Scan for the cell matching the given text and deliver its [X, Y] coordinate at center. 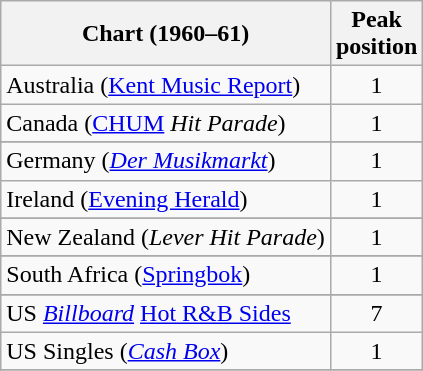
Germany (Der Musikmarkt) [166, 161]
US Billboard Hot R&B Sides [166, 313]
US Singles (Cash Box) [166, 351]
Chart (1960–61) [166, 34]
South Africa (Springbok) [166, 275]
Australia (Kent Music Report) [166, 85]
New Zealand (Lever Hit Parade) [166, 237]
7 [376, 313]
Peakposition [376, 34]
Canada (CHUM Hit Parade) [166, 123]
Ireland (Evening Herald) [166, 199]
